Output the [X, Y] coordinate of the center of the cell containing the given text.  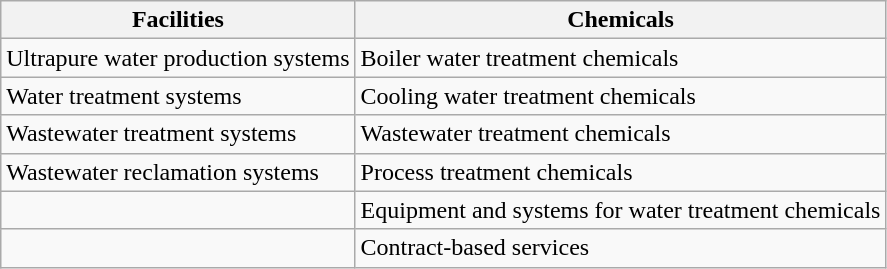
Equipment and systems for water treatment chemicals [620, 210]
Wastewater treatment chemicals [620, 134]
Water treatment systems [178, 96]
Facilities [178, 20]
Wastewater reclamation systems [178, 172]
Cooling water treatment chemicals [620, 96]
Boiler water treatment chemicals [620, 58]
Process treatment chemicals [620, 172]
Wastewater treatment systems [178, 134]
Ultrapure water production systems [178, 58]
Chemicals [620, 20]
Contract-based services [620, 248]
